Determine the [X, Y] coordinate at the center of the cell enclosing the given text.  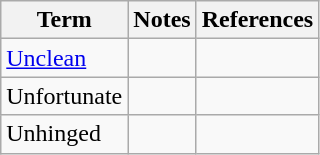
References [258, 20]
Unhinged [64, 134]
Term [64, 20]
Unfortunate [64, 96]
Notes [162, 20]
Unclean [64, 58]
